Extract the [X, Y] coordinate from the center of the cell holding the provided text.  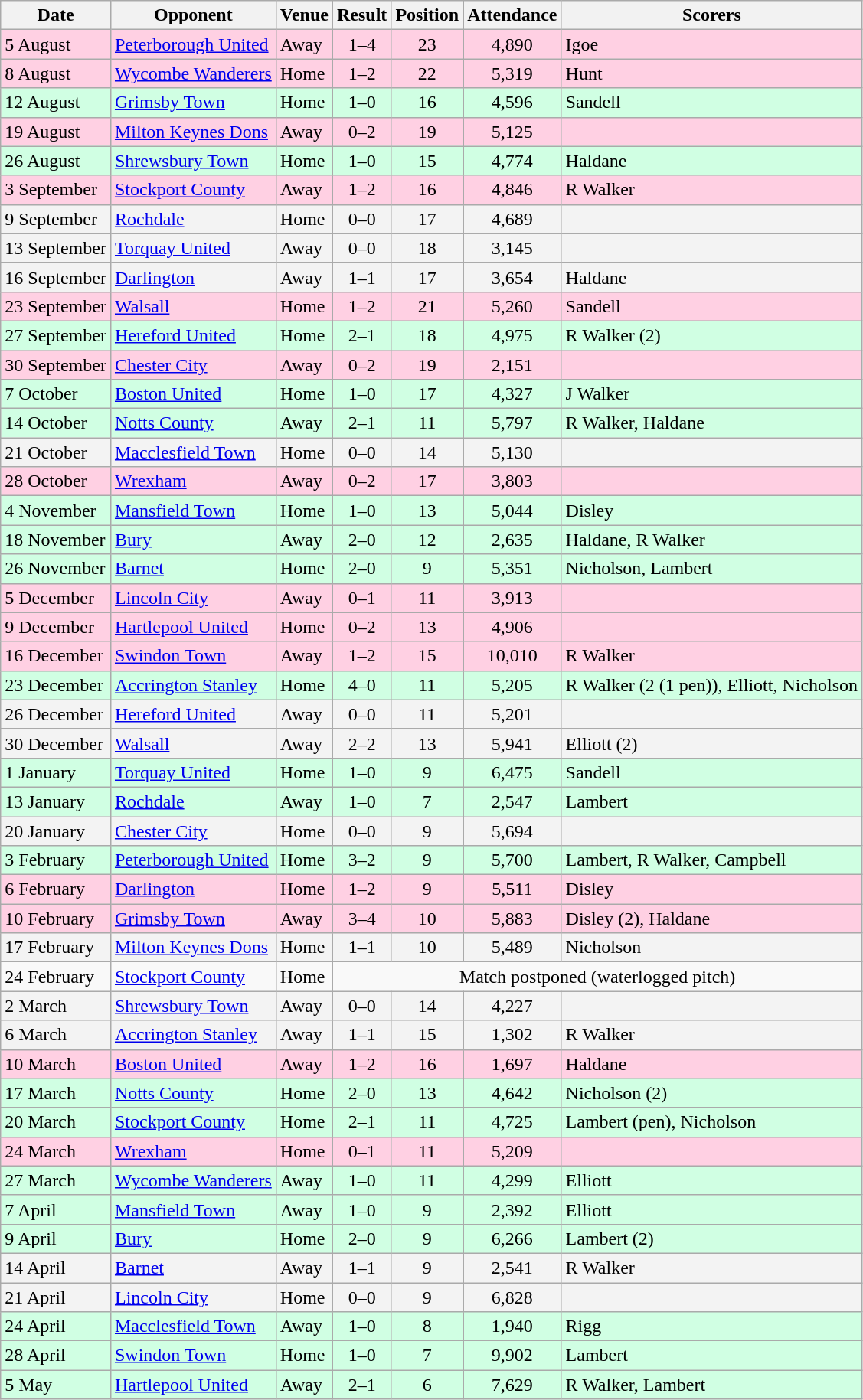
6 [427, 1385]
21 October [56, 452]
24 February [56, 977]
4,725 [512, 1122]
Match postponed (waterlogged pitch) [597, 977]
28 April [56, 1356]
4,774 [512, 161]
3 September [56, 190]
5,319 [512, 73]
4,327 [512, 394]
Hunt [712, 73]
2,635 [512, 540]
23 September [56, 306]
5,694 [512, 831]
22 [427, 73]
12 August [56, 103]
13 September [56, 248]
7 October [56, 394]
7,629 [512, 1385]
Lambert, R Walker, Campbell [712, 860]
3,145 [512, 248]
8 [427, 1327]
5,941 [512, 743]
17 March [56, 1093]
28 October [56, 481]
Result [361, 15]
4 November [56, 511]
Elliott (2) [712, 743]
6 March [56, 1035]
23 [427, 44]
21 [427, 306]
Haldane, R Walker [712, 540]
R Walker, Haldane [712, 423]
27 September [56, 335]
12 [427, 540]
Nicholson (2) [712, 1093]
7 April [56, 1209]
5,489 [512, 948]
2,151 [512, 365]
13 January [56, 801]
5 December [56, 598]
5,201 [512, 714]
1–4 [361, 44]
14 October [56, 423]
19 August [56, 132]
17 February [56, 948]
6 February [56, 889]
5 August [56, 44]
5,351 [512, 569]
10,010 [512, 656]
30 September [56, 365]
5,125 [512, 132]
6,475 [512, 772]
9 December [56, 627]
5,209 [512, 1151]
9 September [56, 219]
10 March [56, 1064]
1,697 [512, 1064]
1 January [56, 772]
5,511 [512, 889]
3,803 [512, 481]
2,392 [512, 1209]
20 March [56, 1122]
4,890 [512, 44]
Opponent [193, 15]
Position [427, 15]
2 March [56, 1006]
9,902 [512, 1356]
5,700 [512, 860]
2–2 [361, 743]
Scorers [712, 15]
5,130 [512, 452]
3–4 [361, 919]
3 February [56, 860]
26 November [56, 569]
J Walker [712, 394]
18 November [56, 540]
Date [56, 15]
4,689 [512, 219]
Venue [304, 15]
26 August [56, 161]
6,266 [512, 1238]
R Walker, Lambert [712, 1385]
24 April [56, 1327]
4,906 [512, 627]
10 February [56, 919]
30 December [56, 743]
2,541 [512, 1268]
1,940 [512, 1327]
4,227 [512, 1006]
24 March [56, 1151]
2,547 [512, 801]
23 December [56, 685]
8 August [56, 73]
27 March [56, 1180]
5 May [56, 1385]
Attendance [512, 15]
3,654 [512, 277]
14 April [56, 1268]
9 April [56, 1238]
16 December [56, 656]
Nicholson, Lambert [712, 569]
Nicholson [712, 948]
Lambert (2) [712, 1238]
R Walker (2 (1 pen)), Elliott, Nicholson [712, 685]
Disley (2), Haldane [712, 919]
4,846 [512, 190]
6,828 [512, 1297]
4–0 [361, 685]
3–2 [361, 860]
Lambert (pen), Nicholson [712, 1122]
16 September [56, 277]
3,913 [512, 598]
4,642 [512, 1093]
1,302 [512, 1035]
5,044 [512, 511]
R Walker (2) [712, 335]
20 January [56, 831]
21 April [56, 1297]
Rigg [712, 1327]
26 December [56, 714]
5,797 [512, 423]
5,205 [512, 685]
4,975 [512, 335]
5,883 [512, 919]
4,299 [512, 1180]
5,260 [512, 306]
Igoe [712, 44]
4,596 [512, 103]
